From the cell containing the given text, extract its center point as [x, y] coordinate. 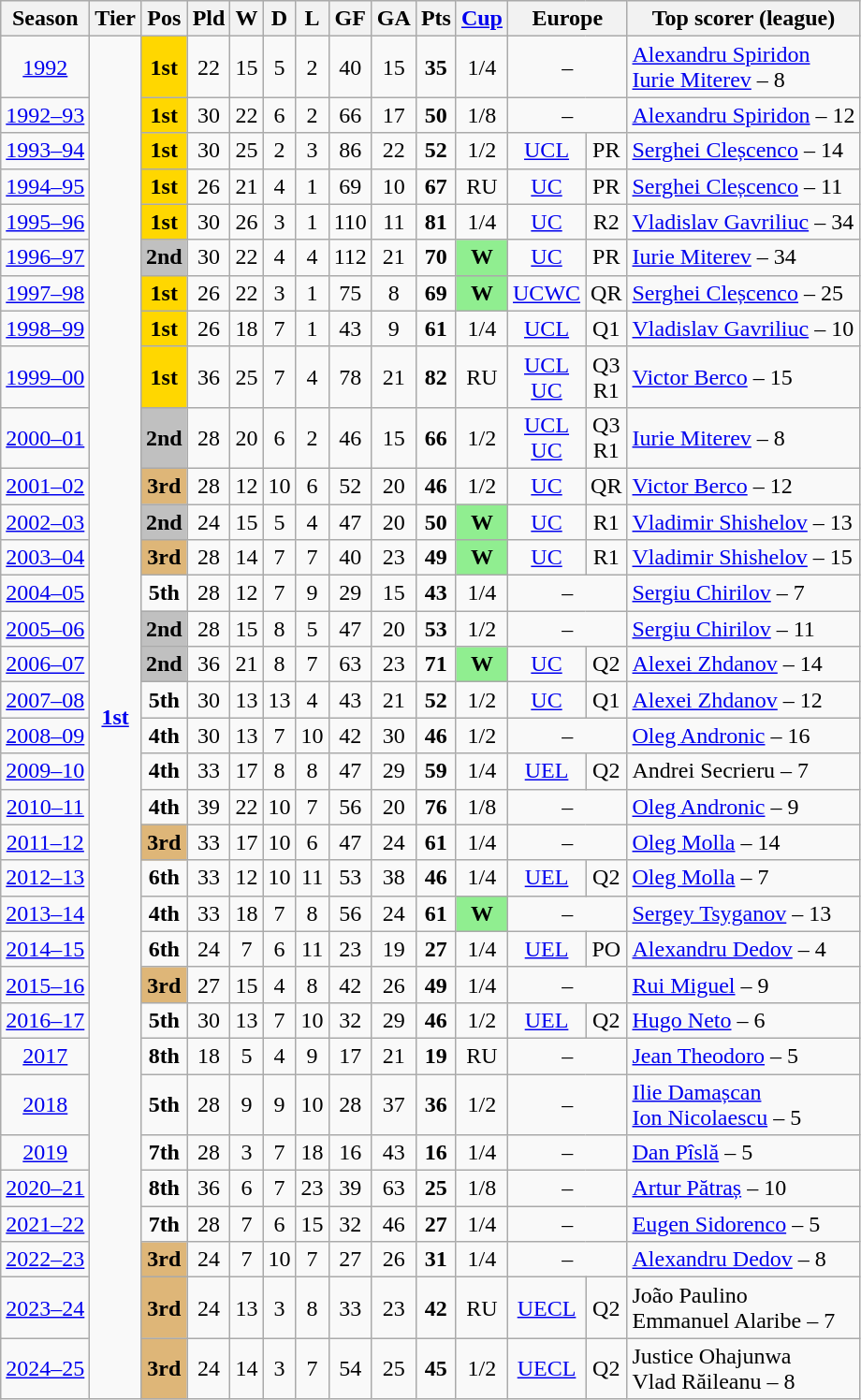
1996–97 [45, 257]
78 [350, 376]
Victor Berco – 15 [743, 376]
2020–21 [45, 1189]
2005–06 [45, 629]
2009–10 [45, 771]
Dan Pîslă – 5 [743, 1153]
2021–22 [45, 1224]
2013–14 [45, 913]
GF [350, 19]
Serghei Cleșcenco – 14 [743, 151]
1998–99 [45, 328]
Sergey Tsyganov – 13 [743, 913]
2022–23 [45, 1260]
2018 [45, 1104]
59 [436, 771]
Vladimir Shishelov – 15 [743, 558]
Sergiu Chirilov – 7 [743, 593]
2008–09 [45, 736]
2003–04 [45, 558]
2023–24 [45, 1308]
31 [436, 1260]
110 [350, 222]
Justice Ohajunwa Vlad Răileanu – 8 [743, 1368]
2010–11 [45, 807]
Oleg Molla – 7 [743, 878]
Vladislav Gavriliuc – 10 [743, 328]
Alexandru Spiridon Iurie Miterev – 8 [743, 67]
38 [393, 878]
1999–00 [45, 376]
2004–05 [45, 593]
Sergiu Chirilov – 11 [743, 629]
2000–01 [45, 438]
1992–93 [45, 115]
81 [436, 222]
71 [436, 664]
2001–02 [45, 486]
Oleg Molla – 14 [743, 842]
Cup [481, 19]
2016–17 [45, 1020]
Victor Berco – 12 [743, 486]
112 [350, 257]
Andrei Secrieru – 7 [743, 771]
Pld [209, 19]
Vladimir Shishelov – 13 [743, 521]
75 [350, 293]
UCWC [547, 293]
2007–08 [45, 700]
PO [606, 949]
Alexei Zhdanov – 14 [743, 664]
1992 [45, 67]
37 [393, 1104]
Iurie Miterev – 34 [743, 257]
2017 [45, 1056]
Serghei Cleșcenco – 25 [743, 293]
70 [436, 257]
2011–12 [45, 842]
R2 [606, 222]
2024–25 [45, 1368]
Hugo Neto – 6 [743, 1020]
2006–07 [45, 664]
35 [436, 67]
1995–96 [45, 222]
Pts [436, 19]
2012–13 [45, 878]
2015–16 [45, 984]
Rui Miguel – 9 [743, 984]
Artur Pătraș – 10 [743, 1189]
Serghei Cleșcenco – 11 [743, 186]
76 [436, 807]
D [279, 19]
Eugen Sidorenco – 5 [743, 1224]
Pos [164, 19]
L [313, 19]
João Paulino Emmanuel Alaribe – 7 [743, 1308]
Oleg Andronic – 16 [743, 736]
2002–03 [45, 521]
2019 [45, 1153]
1993–94 [45, 151]
45 [436, 1368]
Alexandru Dedov – 8 [743, 1260]
Jean Theodoro – 5 [743, 1056]
1994–95 [45, 186]
GA [393, 19]
86 [350, 151]
Season [45, 19]
Top scorer (league) [743, 19]
1997–98 [45, 293]
Europe [567, 19]
Vladislav Gavriliuc – 34 [743, 222]
Iurie Miterev – 8 [743, 438]
Alexandru Spiridon – 12 [743, 115]
54 [350, 1368]
Alexei Zhdanov – 12 [743, 700]
Tier [116, 19]
82 [436, 376]
Oleg Andronic – 9 [743, 807]
2014–15 [45, 949]
67 [436, 186]
Alexandru Dedov – 4 [743, 949]
Ilie Damașcan Ion Nicolaescu – 5 [743, 1104]
